Provide the (x, y) coordinate of the cell's center where the given text is located.  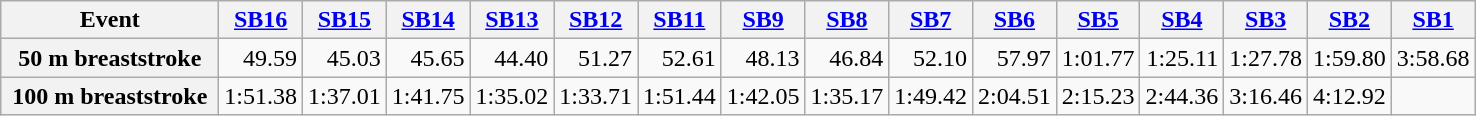
2:04.51 (1014, 96)
1:35.17 (847, 96)
50 m breaststroke (110, 58)
SB8 (847, 20)
3:16.46 (1266, 96)
49.59 (261, 58)
1:42.05 (763, 96)
1:49.42 (931, 96)
1:33.71 (596, 96)
100 m breaststroke (110, 96)
1:37.01 (345, 96)
SB15 (345, 20)
1:25.11 (1182, 58)
SB3 (1266, 20)
SB13 (512, 20)
1:59.80 (1349, 58)
1:51.38 (261, 96)
52.10 (931, 58)
1:01.77 (1098, 58)
SB7 (931, 20)
SB14 (428, 20)
Event (110, 20)
SB5 (1098, 20)
1:35.02 (512, 96)
SB9 (763, 20)
46.84 (847, 58)
4:12.92 (1349, 96)
1:27.78 (1266, 58)
SB4 (1182, 20)
1:41.75 (428, 96)
45.03 (345, 58)
SB6 (1014, 20)
SB1 (1433, 20)
2:15.23 (1098, 96)
SB12 (596, 20)
1:51.44 (680, 96)
SB16 (261, 20)
48.13 (763, 58)
52.61 (680, 58)
3:58.68 (1433, 58)
44.40 (512, 58)
51.27 (596, 58)
57.97 (1014, 58)
SB2 (1349, 20)
45.65 (428, 58)
2:44.36 (1182, 96)
SB11 (680, 20)
